Identify which cell holds the provided text, then report its [X, Y] central coordinate. 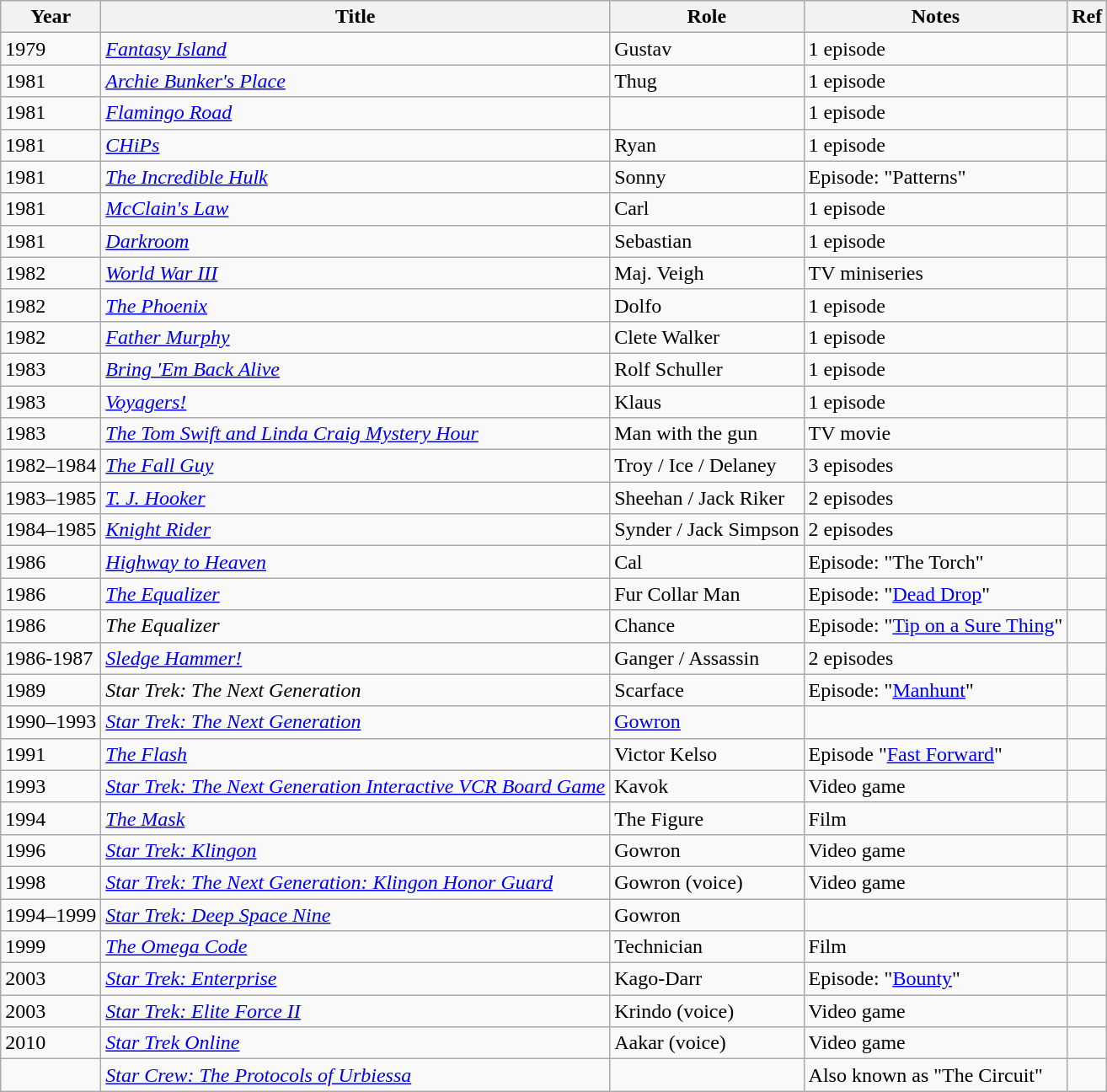
Sonny [707, 177]
Star Trek: Enterprise [356, 979]
Fur Collar Man [707, 594]
Highway to Heaven [356, 562]
Sheehan / Jack Riker [707, 498]
3 episodes [935, 466]
Episode: "Dead Drop" [935, 594]
Knight Rider [356, 530]
1989 [51, 690]
T. J. Hooker [356, 498]
1994 [51, 818]
Father Murphy [356, 337]
Year [51, 17]
1982–1984 [51, 466]
Archie Bunker's Place [356, 81]
1984–1985 [51, 530]
Flamingo Road [356, 113]
CHiPs [356, 145]
The Fall Guy [356, 466]
Ref [1087, 17]
1999 [51, 947]
Episode: "Patterns" [935, 177]
Fantasy Island [356, 49]
McClain's Law [356, 209]
1994–1999 [51, 914]
Episode: "Tip on a Sure Thing" [935, 626]
Star Trek: Klingon [356, 850]
Carl [707, 209]
The Incredible Hulk [356, 177]
The Phoenix [356, 305]
Also known as "The Circuit" [935, 1075]
1998 [51, 882]
Sledge Hammer! [356, 658]
Rolf Schuller [707, 369]
Thug [707, 81]
Episode: "The Torch" [935, 562]
Notes [935, 17]
Troy / Ice / Delaney [707, 466]
World War III [356, 273]
The Mask [356, 818]
Bring 'Em Back Alive [356, 369]
Star Trek: The Next Generation: Klingon Honor Guard [356, 882]
Star Trek Online [356, 1043]
2010 [51, 1043]
Gowron (voice) [707, 882]
Star Trek: Deep Space Nine [356, 914]
Sebastian [707, 241]
Clete Walker [707, 337]
Ganger / Assassin [707, 658]
Cal [707, 562]
1986-1987 [51, 658]
Klaus [707, 402]
The Figure [707, 818]
Voyagers! [356, 402]
Title [356, 17]
Dolfo [707, 305]
Star Trek: Elite Force II [356, 1011]
TV movie [935, 434]
The Omega Code [356, 947]
Episode: "Bounty" [935, 979]
Scarface [707, 690]
Episode "Fast Forward" [935, 754]
The Flash [356, 754]
Victor Kelso [707, 754]
Maj. Veigh [707, 273]
1993 [51, 786]
TV miniseries [935, 273]
Role [707, 17]
Kago-Darr [707, 979]
Aakar (voice) [707, 1043]
Ryan [707, 145]
1983–1985 [51, 498]
1979 [51, 49]
Technician [707, 947]
Darkroom [356, 241]
Episode: "Manhunt" [935, 690]
1990–1993 [51, 722]
Synder / Jack Simpson [707, 530]
Chance [707, 626]
Kavok [707, 786]
Star Crew: The Protocols of Urbiessa [356, 1075]
1996 [51, 850]
Man with the gun [707, 434]
Krindo (voice) [707, 1011]
Star Trek: The Next Generation Interactive VCR Board Game [356, 786]
The Tom Swift and Linda Craig Mystery Hour [356, 434]
1991 [51, 754]
Gustav [707, 49]
